Capture the cell that displays the provided text and extract its [X, Y] central coordinate. 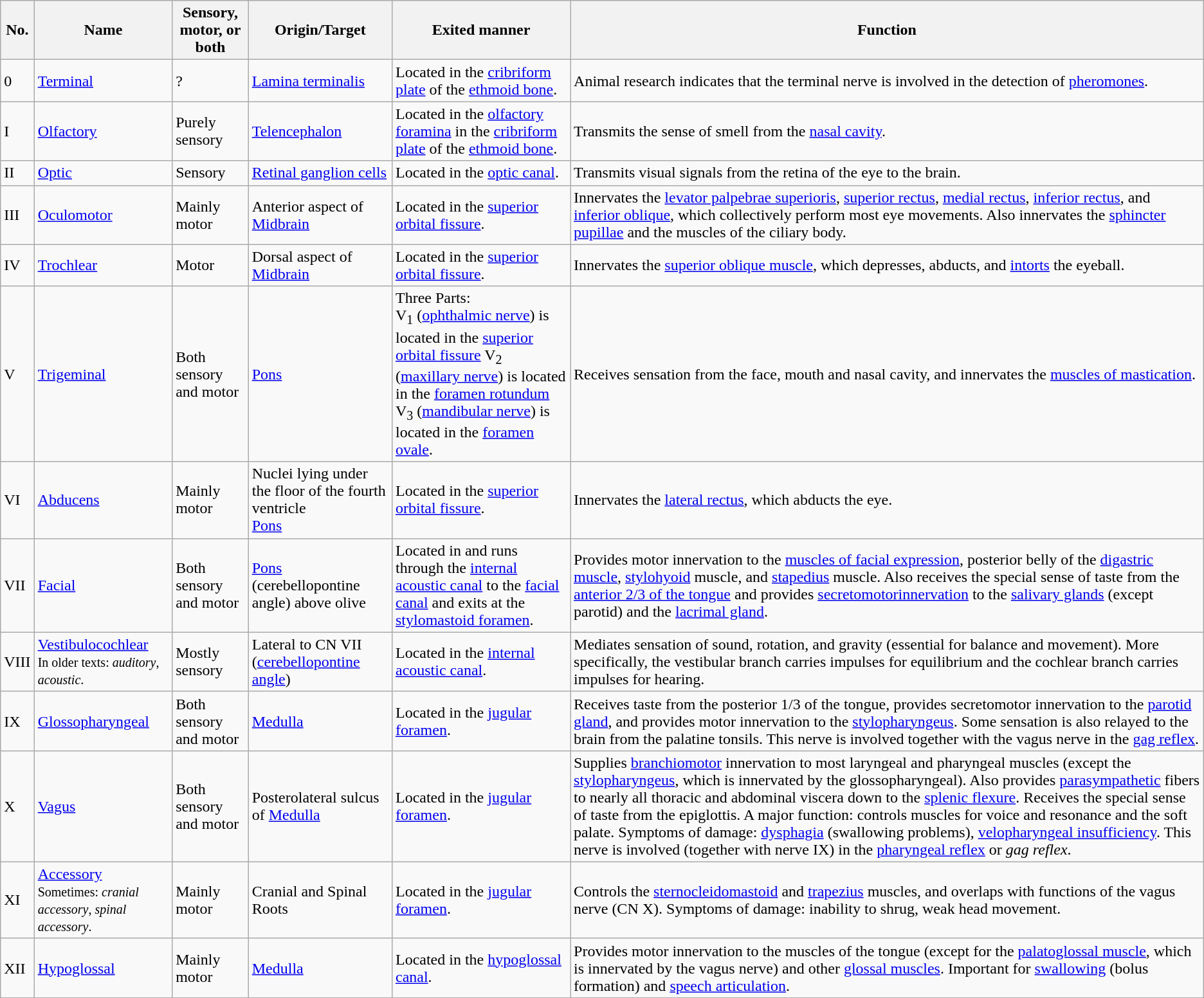
Motor [211, 265]
VIII [17, 662]
Sensory [211, 173]
Located in and runs through the internal acoustic canal to the facial canal and exits at the stylomastoid foramen. [481, 585]
Pons [320, 374]
II [17, 173]
Sensory, motor, or both [211, 30]
Transmits visual signals from the retina of the eye to the brain. [888, 173]
Nuclei lying under the floor of the fourth ventriclePons [320, 500]
Dorsal aspect of Midbrain [320, 265]
III [17, 215]
Located in the hypoglossal canal. [481, 968]
Receives sensation from the face, mouth and nasal cavity, and innervates the muscles of mastication. [888, 374]
Innervates the superior oblique muscle, which depresses, abducts, and intorts the eyeball. [888, 265]
Terminal [103, 81]
Posterolateral sulcus of Medulla [320, 806]
Located in the internal acoustic canal. [481, 662]
Origin/Target [320, 30]
Trochlear [103, 265]
XII [17, 968]
Telencephalon [320, 131]
Innervates the lateral rectus, which abducts the eye. [888, 500]
Name [103, 30]
X [17, 806]
XI [17, 900]
IV [17, 265]
Transmits the sense of smell from the nasal cavity. [888, 131]
VII [17, 585]
Purely sensory [211, 131]
Function [888, 30]
Located in the cribriform plate of the ethmoid bone. [481, 81]
Pons (cerebellopontine angle) above olive [320, 585]
Oculomotor [103, 215]
Glossopharyngeal [103, 721]
Facial [103, 585]
Located in the optic canal. [481, 173]
0 [17, 81]
Anterior aspect of Midbrain [320, 215]
Exited manner [481, 30]
Optic [103, 173]
Lateral to CN VII (cerebellopontine angle) [320, 662]
AccessorySometimes: cranial accessory, spinal accessory. [103, 900]
Animal research indicates that the terminal nerve is involved in the detection of pheromones. [888, 81]
Vagus [103, 806]
? [211, 81]
Lamina terminalis [320, 81]
I [17, 131]
VestibulocochlearIn older texts: auditory, acoustic. [103, 662]
Mostly sensory [211, 662]
Hypoglossal [103, 968]
Cranial and Spinal Roots [320, 900]
IX [17, 721]
Olfactory [103, 131]
No. [17, 30]
Trigeminal [103, 374]
Located in the olfactory foramina in the cribriform plate of the ethmoid bone. [481, 131]
Retinal ganglion cells [320, 173]
VI [17, 500]
V [17, 374]
Abducens [103, 500]
